Return the (X, Y) coordinate for the center point of the cell that contains the specified text.  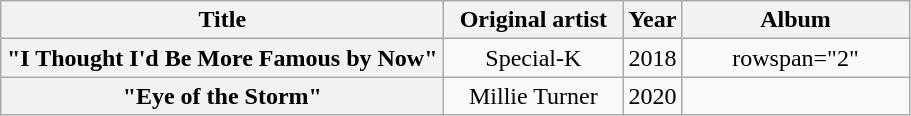
rowspan="2" (796, 58)
"Eye of the Storm" (222, 96)
Original artist (534, 20)
Millie Turner (534, 96)
Title (222, 20)
2018 (652, 58)
Special-K (534, 58)
Album (796, 20)
"I Thought I'd Be More Famous by Now" (222, 58)
2020 (652, 96)
Year (652, 20)
